Pinpoint the cell where the given text exists, returning its [x, y] midpoint coordinate. 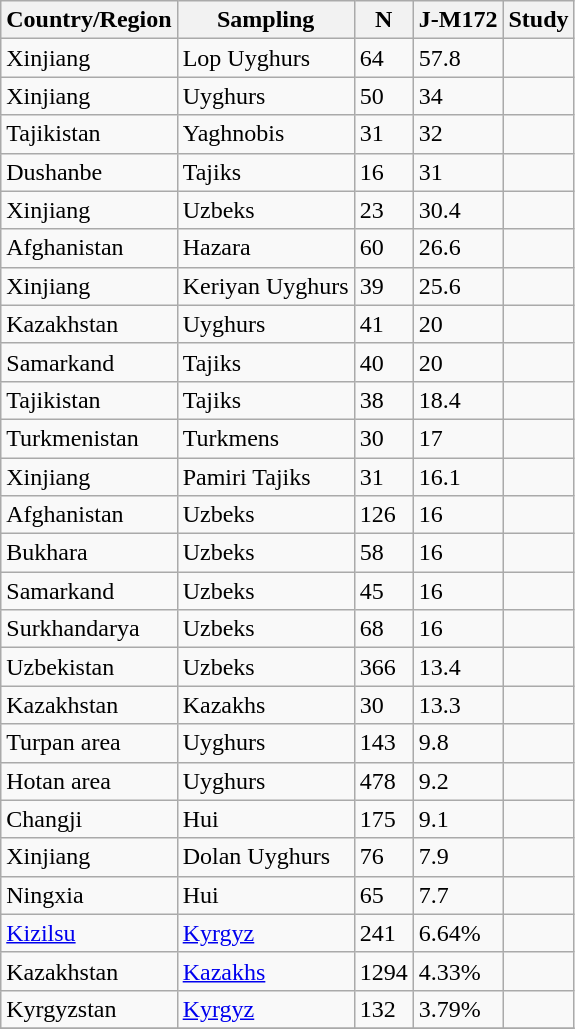
175 [384, 819]
Hazara [266, 248]
Dushanbe [89, 172]
Keriyan Uyghurs [266, 286]
17 [458, 438]
478 [384, 781]
Turpan area [89, 743]
Changji [89, 819]
13.3 [458, 705]
6.64% [458, 933]
30.4 [458, 210]
Country/Region [89, 20]
64 [384, 58]
Turkmens [266, 438]
Dolan Uyghurs [266, 857]
39 [384, 286]
241 [384, 933]
Kizilsu [89, 933]
50 [384, 96]
Yaghnobis [266, 134]
Lop Uyghurs [266, 58]
58 [384, 553]
Turkmenistan [89, 438]
65 [384, 895]
Kyrgyzstan [89, 1009]
366 [384, 667]
3.79% [458, 1009]
34 [458, 96]
25.6 [458, 286]
Bukhara [89, 553]
Sampling [266, 20]
26.6 [458, 248]
38 [384, 400]
9.1 [458, 819]
40 [384, 362]
Uzbekistan [89, 667]
Ningxia [89, 895]
7.7 [458, 895]
16.1 [458, 477]
143 [384, 743]
126 [384, 515]
76 [384, 857]
Pamiri Tajiks [266, 477]
J-M172 [458, 20]
57.8 [458, 58]
60 [384, 248]
132 [384, 1009]
1294 [384, 971]
13.4 [458, 667]
7.9 [458, 857]
N [384, 20]
Hotan area [89, 781]
Study [538, 20]
32 [458, 134]
9.2 [458, 781]
18.4 [458, 400]
68 [384, 629]
41 [384, 324]
Surkhandarya [89, 629]
45 [384, 591]
4.33% [458, 971]
23 [384, 210]
9.8 [458, 743]
